From the cell containing the given text, extract its center point as (x, y) coordinate. 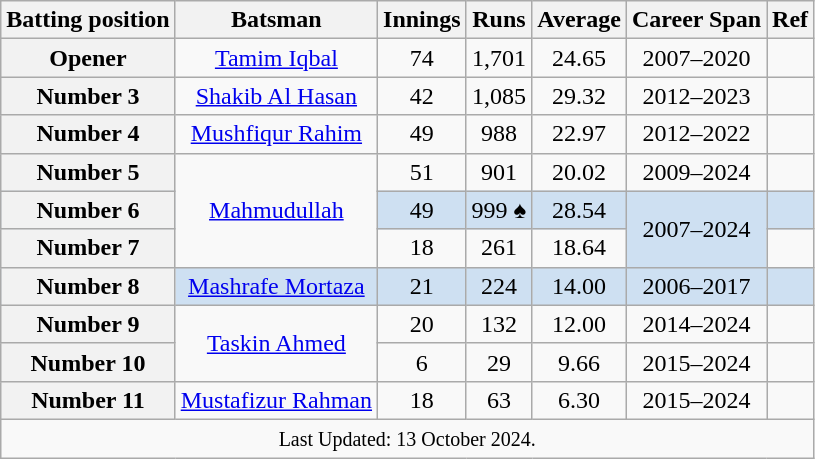
63 (499, 400)
2009–2024 (696, 172)
999 ♠ (499, 210)
Batsman (276, 20)
9.66 (580, 362)
Shakib Al Hasan (276, 96)
29.32 (580, 96)
Number 9 (88, 324)
22.97 (580, 134)
Batting position (88, 20)
132 (499, 324)
Mushfiqur Rahim (276, 134)
Number 8 (88, 286)
Number 7 (88, 248)
Mashrafe Mortaza (276, 286)
Ref (790, 20)
29 (499, 362)
24.65 (580, 58)
Number 3 (88, 96)
20.02 (580, 172)
224 (499, 286)
901 (499, 172)
Number 6 (88, 210)
Number 11 (88, 400)
Innings (422, 20)
Number 4 (88, 134)
2014–2024 (696, 324)
Runs (499, 20)
Average (580, 20)
Number 10 (88, 362)
2007–2024 (696, 229)
74 (422, 58)
261 (499, 248)
Career Span (696, 20)
2007–2020 (696, 58)
1,701 (499, 58)
2012–2023 (696, 96)
21 (422, 286)
51 (422, 172)
Number 5 (88, 172)
Last Updated: 13 October 2024. (408, 438)
14.00 (580, 286)
18.64 (580, 248)
1,085 (499, 96)
42 (422, 96)
2012–2022 (696, 134)
2006–2017 (696, 286)
Tamim Iqbal (276, 58)
6.30 (580, 400)
20 (422, 324)
28.54 (580, 210)
12.00 (580, 324)
Opener (88, 58)
Mustafizur Rahman (276, 400)
988 (499, 134)
6 (422, 362)
Taskin Ahmed (276, 343)
Mahmudullah (276, 210)
